Detect which cell encompasses the target text, then output its [x, y] center coordinate. 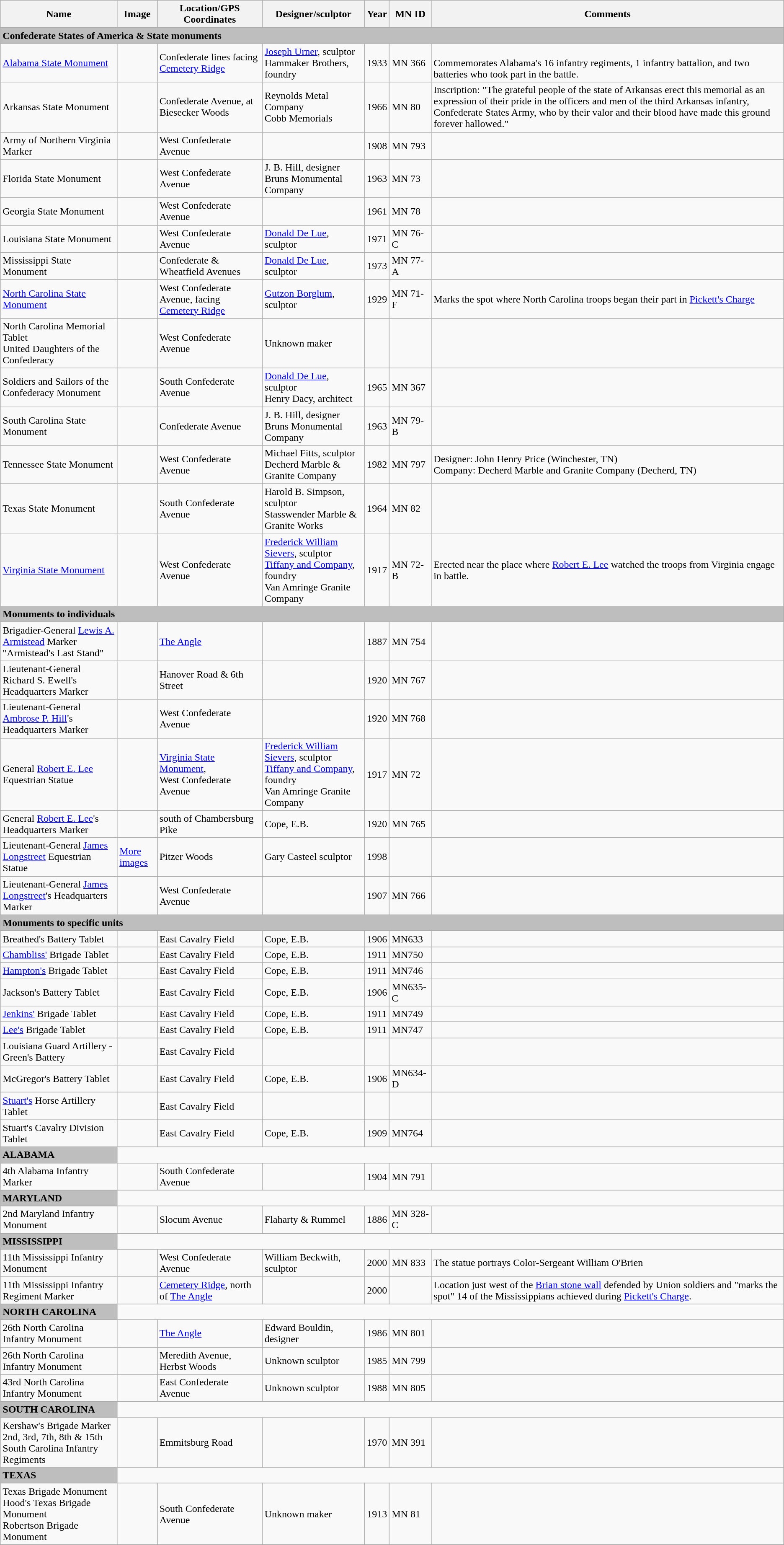
1988 [377, 1388]
MN635-C [410, 992]
1904 [377, 1177]
Confederate lines facing Cemetery Ridge [209, 63]
1973 [377, 266]
43rd North Carolina Infantry Monument [59, 1388]
1887 [377, 642]
1907 [377, 895]
More images [137, 857]
Edward Bouldin, designer [313, 1333]
NORTH CAROLINA [59, 1312]
Jackson's Battery Tablet [59, 992]
Georgia State Monument [59, 211]
Year [377, 14]
Monuments to specific units [392, 923]
2nd Maryland Infantry Monument [59, 1219]
MARYLAND [59, 1198]
1929 [377, 299]
Joseph Urner, sculptorHammaker Brothers, foundry [313, 63]
MN 366 [410, 63]
MN 801 [410, 1333]
MN746 [410, 970]
1933 [377, 63]
Louisiana Guard Artillery - Green's Battery [59, 1052]
Marks the spot where North Carolina troops began their part in Pickett's Charge [607, 299]
Name [59, 14]
Location/GPS Coordinates [209, 14]
1966 [377, 107]
Confederate Avenue, at Biesecker Woods [209, 107]
Donald De Lue, sculptorHenry Dacy, architect [313, 387]
4th Alabama Infantry Marker [59, 1177]
Brigadier-General Lewis A. Armistead Marker"Armistead's Last Stand" [59, 642]
McGregor's Battery Tablet [59, 1079]
Location just west of the Brian stone wall defended by Union soldiers and "marks the spot" 14 of the Mississippians achieved during Pickett's Charge. [607, 1290]
Mississippi State Monument [59, 266]
MISSISSIPPI [59, 1241]
Texas State Monument [59, 509]
MN633 [410, 939]
1971 [377, 239]
MN 754 [410, 642]
Lieutenant-General James Longstreet Equestrian Statue [59, 857]
Erected near the place where Robert E. Lee watched the troops from Virginia engage in battle. [607, 570]
TEXAS [59, 1475]
MN 797 [410, 465]
Kershaw's Brigade Marker2nd, 3rd, 7th, 8th & 15th South Carolina Infantry Regiments [59, 1442]
Cemetery Ridge, north of The Angle [209, 1290]
1908 [377, 146]
MN 79-B [410, 426]
Confederate & Wheatfield Avenues [209, 266]
Harold B. Simpson, sculptorStasswender Marble & Granite Works [313, 509]
South Carolina State Monument [59, 426]
MN 791 [410, 1177]
ALABAMA [59, 1155]
MN750 [410, 955]
Alabama State Monument [59, 63]
MN 799 [410, 1360]
Breathed's Battery Tablet [59, 939]
1998 [377, 857]
Florida State Monument [59, 179]
Meredith Avenue, Herbst Woods [209, 1360]
1886 [377, 1219]
General Robert E. Lee's Headquarters Marker [59, 824]
MN 82 [410, 509]
Image [137, 14]
Hanover Road & 6th Street [209, 680]
SOUTH CAROLINA [59, 1410]
MN 71-F [410, 299]
Arkansas State Monument [59, 107]
Gary Casteel sculptor [313, 857]
Stuart's Horse Artillery Tablet [59, 1106]
Michael Fitts, sculptorDecherd Marble & Granite Company [313, 465]
Confederate Avenue [209, 426]
Lieutenant-General James Longstreet's Headquarters Marker [59, 895]
Virginia State Monument [59, 570]
Hampton's Brigade Tablet [59, 970]
Lieutenant-General Ambrose P. Hill's Headquarters Marker [59, 719]
Virginia State Monument,West Confederate Avenue [209, 774]
south of Chambersburg Pike [209, 824]
MN 80 [410, 107]
MN749 [410, 1014]
MN 793 [410, 146]
Confederate States of America & State monuments [392, 36]
MN 72 [410, 774]
Texas Brigade MonumentHood's Texas Brigade MonumentRobertson Brigade Monument [59, 1514]
Chambliss' Brigade Tablet [59, 955]
Gutzon Borglum, sculptor [313, 299]
Lee's Brigade Tablet [59, 1030]
Stuart's Cavalry Division Tablet [59, 1133]
Jenkins' Brigade Tablet [59, 1014]
West Confederate Avenue, facing Cemetery Ridge [209, 299]
MN 805 [410, 1388]
MN ID [410, 14]
East Confederate Avenue [209, 1388]
1961 [377, 211]
MN747 [410, 1030]
Army of Northern Virginia Marker [59, 146]
North Carolina State Monument [59, 299]
1982 [377, 465]
1909 [377, 1133]
Designer/sculptor [313, 14]
Soldiers and Sailors of the Confederacy Monument [59, 387]
1985 [377, 1360]
11th Mississippi Infantry Regiment Marker [59, 1290]
1986 [377, 1333]
MN 767 [410, 680]
MN 76-C [410, 239]
MN 391 [410, 1442]
MN 77-A [410, 266]
1964 [377, 509]
MN 768 [410, 719]
MN 81 [410, 1514]
General Robert E. Lee Equestrian Statue [59, 774]
Monuments to individuals [392, 614]
MN 73 [410, 179]
Tennessee State Monument [59, 465]
Reynolds Metal CompanyCobb Memorials [313, 107]
MN 765 [410, 824]
MN 78 [410, 211]
Slocum Avenue [209, 1219]
Louisiana State Monument [59, 239]
11th Mississippi Infantry Monument [59, 1263]
The statue portrays Color-Sergeant William O'Brien [607, 1263]
Comments [607, 14]
Designer: John Henry Price (Winchester, TN)Company: Decherd Marble and Granite Company (Decherd, TN) [607, 465]
Emmitsburg Road [209, 1442]
Flaharty & Rummel [313, 1219]
MN 766 [410, 895]
Pitzer Woods [209, 857]
North Carolina Memorial TabletUnited Daughters of the Confederacy [59, 343]
William Beckwith, sculptor [313, 1263]
MN764 [410, 1133]
Commemorates Alabama's 16 infantry regiments, 1 infantry battalion, and two batteries who took part in the battle. [607, 63]
MN 833 [410, 1263]
Lieutenant-General Richard S. Ewell's Headquarters Marker [59, 680]
MN 72-B [410, 570]
1913 [377, 1514]
1970 [377, 1442]
1965 [377, 387]
MN 328-C [410, 1219]
MN634-D [410, 1079]
MN 367 [410, 387]
